Pinpoint the cell where the given text exists, returning its (X, Y) midpoint coordinate. 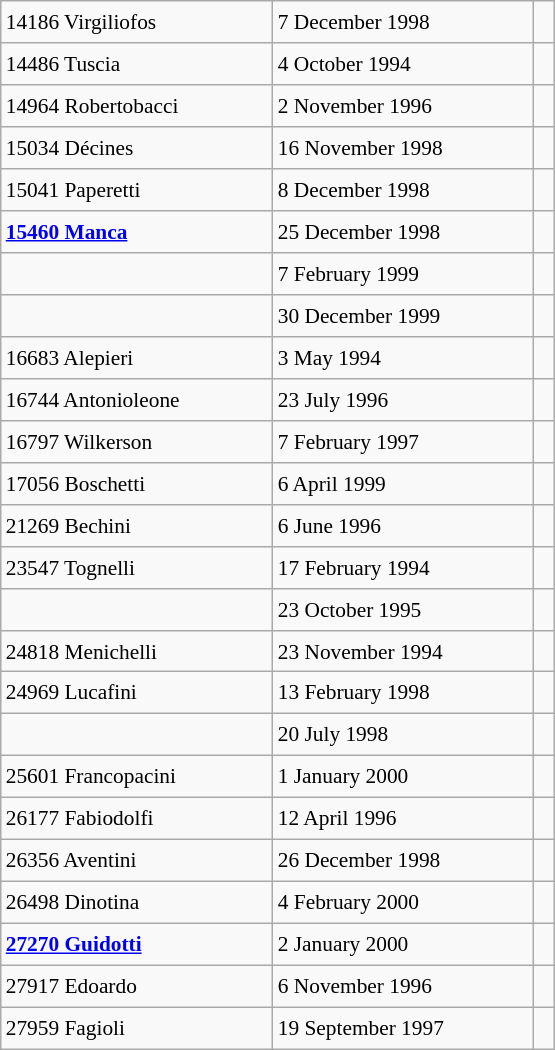
14486 Tuscia (137, 64)
27959 Fagioli (137, 1028)
16797 Wilkerson (137, 441)
6 April 1999 (404, 483)
23 November 1994 (404, 651)
12 April 1996 (404, 819)
15460 Manca (137, 232)
25601 Francopacini (137, 777)
19 September 1997 (404, 1028)
23547 Tognelli (137, 567)
23 July 1996 (404, 399)
24818 Menichelli (137, 651)
27917 Edoardo (137, 986)
26177 Fabiodolfi (137, 819)
16744 Antonioleone (137, 399)
1 January 2000 (404, 777)
3 May 1994 (404, 358)
7 December 1998 (404, 22)
16683 Alepieri (137, 358)
17 February 1994 (404, 567)
20 July 1998 (404, 735)
13 February 1998 (404, 693)
26498 Dinotina (137, 903)
21269 Bechini (137, 525)
30 December 1999 (404, 316)
2 November 1996 (404, 106)
16 November 1998 (404, 148)
14964 Robertobacci (137, 106)
4 February 2000 (404, 903)
7 February 1999 (404, 274)
15041 Paperetti (137, 190)
6 November 1996 (404, 986)
26356 Aventini (137, 861)
26 December 1998 (404, 861)
25 December 1998 (404, 232)
4 October 1994 (404, 64)
6 June 1996 (404, 525)
2 January 2000 (404, 945)
27270 Guidotti (137, 945)
24969 Lucafini (137, 693)
7 February 1997 (404, 441)
23 October 1995 (404, 609)
17056 Boschetti (137, 483)
15034 Décines (137, 148)
14186 Virgiliofos (137, 22)
8 December 1998 (404, 190)
